Determine the (X, Y) coordinate at the center of the cell enclosing the given text.  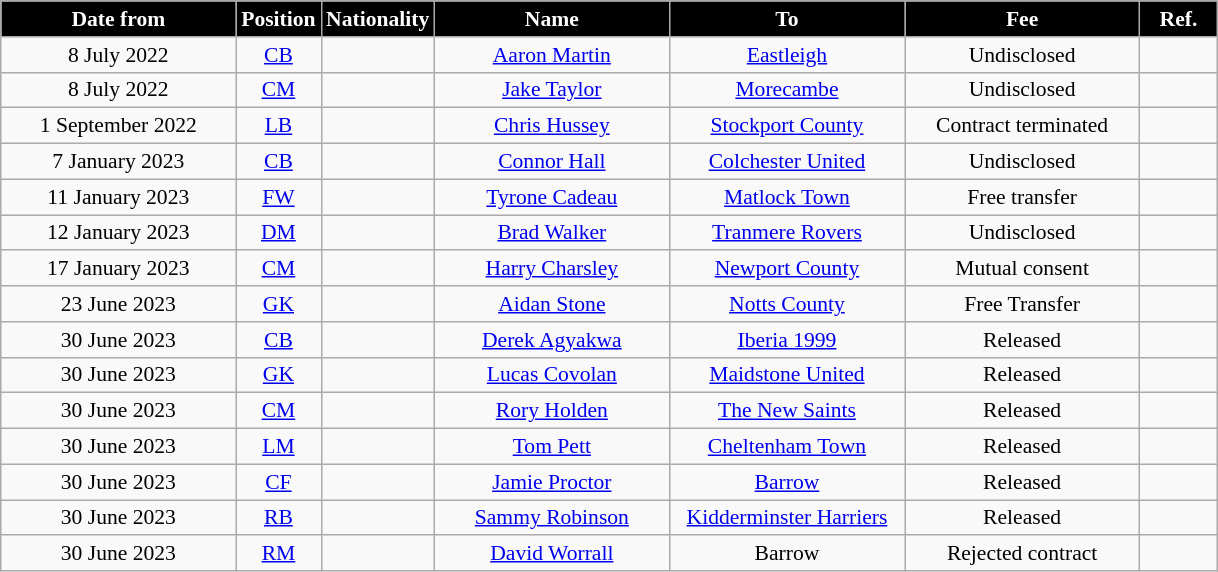
Brad Walker (552, 233)
Harry Charsley (552, 269)
12 January 2023 (118, 233)
Ref. (1179, 19)
Newport County (786, 269)
Mutual consent (1022, 269)
Nationality (378, 19)
Contract terminated (1022, 126)
RB (278, 518)
Name (552, 19)
To (786, 19)
DM (278, 233)
Morecambe (786, 90)
7 January 2023 (118, 162)
Matlock Town (786, 197)
Kidderminster Harriers (786, 518)
The New Saints (786, 411)
FW (278, 197)
Jamie Proctor (552, 482)
1 September 2022 (118, 126)
Iberia 1999 (786, 340)
Tyrone Cadeau (552, 197)
Sammy Robinson (552, 518)
Lucas Covolan (552, 375)
LB (278, 126)
CF (278, 482)
LM (278, 447)
Tom Pett (552, 447)
Rory Holden (552, 411)
23 June 2023 (118, 304)
Position (278, 19)
Rejected contract (1022, 554)
Eastleigh (786, 55)
Free Transfer (1022, 304)
Fee (1022, 19)
Maidstone United (786, 375)
Stockport County (786, 126)
Aaron Martin (552, 55)
Cheltenham Town (786, 447)
David Worrall (552, 554)
Connor Hall (552, 162)
17 January 2023 (118, 269)
Free transfer (1022, 197)
Date from (118, 19)
Derek Agyakwa (552, 340)
Tranmere Rovers (786, 233)
Colchester United (786, 162)
Notts County (786, 304)
Chris Hussey (552, 126)
Aidan Stone (552, 304)
11 January 2023 (118, 197)
RM (278, 554)
Jake Taylor (552, 90)
